Scan for the cell matching the given text and deliver its [X, Y] coordinate at center. 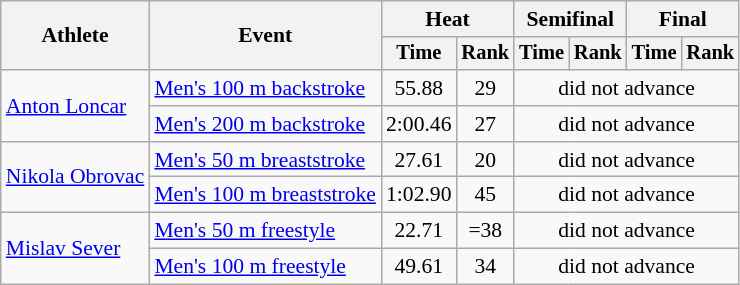
29 [485, 88]
Men's 100 m breaststroke [265, 195]
Nikola Obrovac [76, 178]
27 [485, 124]
22.71 [418, 231]
27.61 [418, 160]
Mislav Sever [76, 248]
55.88 [418, 88]
Men's 100 m backstroke [265, 88]
20 [485, 160]
34 [485, 267]
Men's 50 m freestyle [265, 231]
1:02.90 [418, 195]
Men's 200 m backstroke [265, 124]
Men's 50 m breaststroke [265, 160]
Final [683, 19]
2:00.46 [418, 124]
45 [485, 195]
=38 [485, 231]
Men's 100 m freestyle [265, 267]
Athlete [76, 36]
Anton Loncar [76, 106]
Heat [448, 19]
Event [265, 36]
49.61 [418, 267]
Semifinal [570, 19]
